Output the [x, y] coordinate of the center of the cell containing the given text.  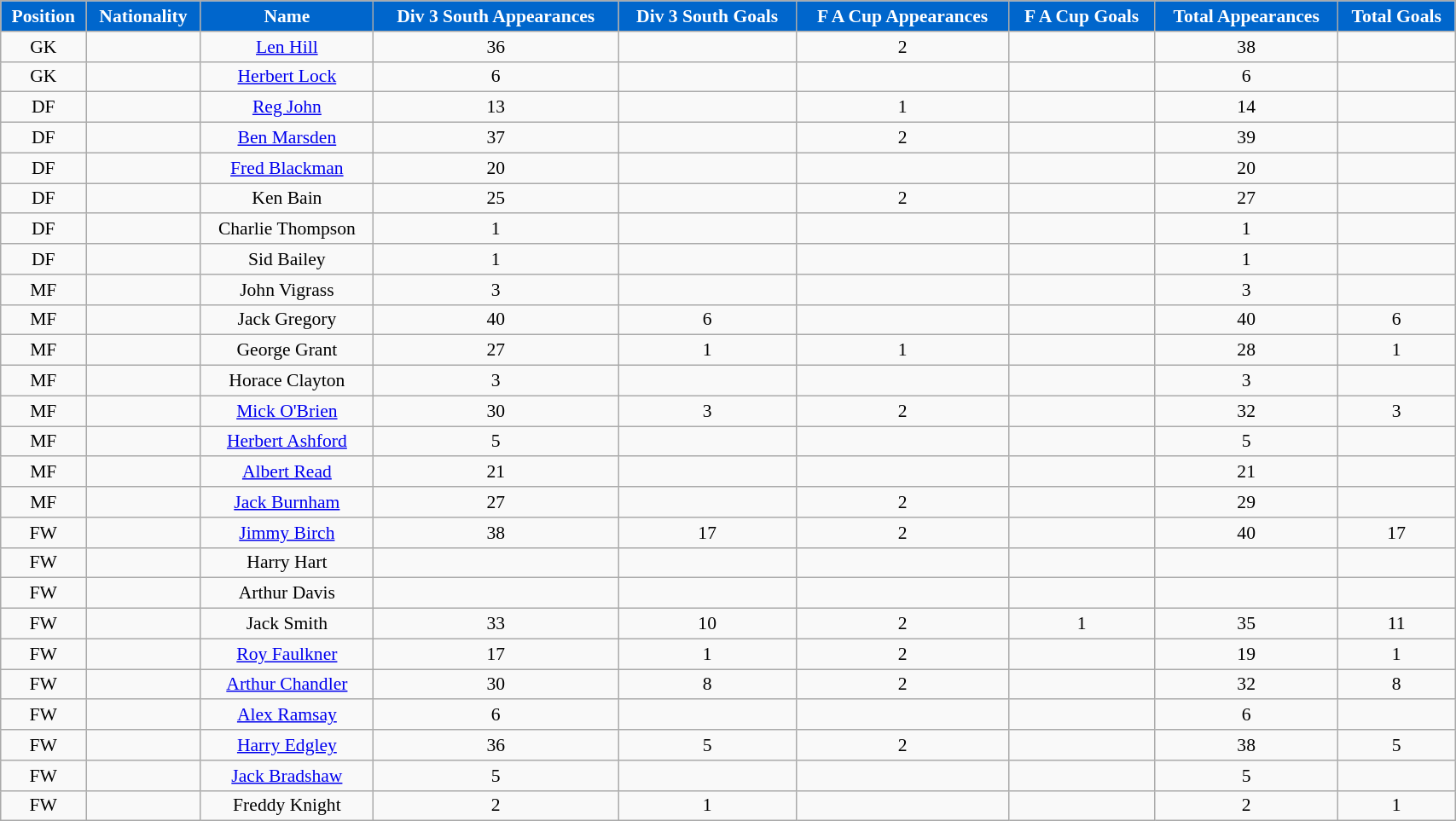
Div 3 South Goals [708, 16]
George Grant [287, 350]
Harry Hart [287, 563]
Fred Blackman [287, 168]
Ben Marsden [287, 138]
37 [496, 138]
19 [1247, 654]
Herbert Ashford [287, 442]
F A Cup Goals [1082, 16]
Position [44, 16]
Alex Ramsay [287, 715]
Ken Bain [287, 199]
F A Cup Appearances [902, 16]
Freddy Knight [287, 806]
Jack Burnham [287, 502]
Harry Edgley [287, 745]
Horace Clayton [287, 381]
Sid Bailey [287, 259]
Arthur Chandler [287, 685]
Len Hill [287, 47]
Reg John [287, 107]
Charlie Thompson [287, 229]
28 [1247, 350]
John Vigrass [287, 290]
Total Goals [1397, 16]
Jack Gregory [287, 320]
14 [1247, 107]
Mick O'Brien [287, 411]
33 [496, 624]
Jack Smith [287, 624]
25 [496, 199]
10 [708, 624]
Name [287, 16]
Roy Faulkner [287, 654]
Jack Bradshaw [287, 776]
Herbert Lock [287, 77]
Total Appearances [1247, 16]
Nationality [143, 16]
29 [1247, 502]
13 [496, 107]
35 [1247, 624]
Arthur Davis [287, 593]
39 [1247, 138]
Jimmy Birch [287, 533]
Div 3 South Appearances [496, 16]
Albert Read [287, 472]
11 [1397, 624]
